Pinpoint the cell where the given text exists, returning its (x, y) midpoint coordinate. 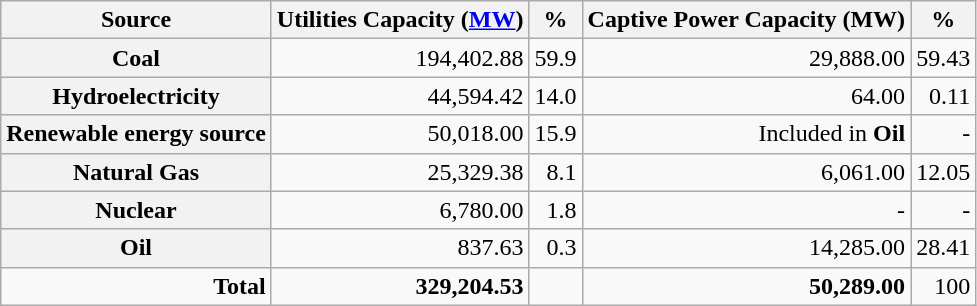
194,402.88 (400, 58)
15.9 (556, 134)
100 (944, 286)
44,594.42 (400, 96)
25,329.38 (400, 172)
329,204.53 (400, 286)
Oil (136, 248)
14.0 (556, 96)
64.00 (746, 96)
Utilities Capacity (MW) (400, 20)
Total (136, 286)
6,780.00 (400, 210)
Source (136, 20)
6,061.00 (746, 172)
1.8 (556, 210)
50,289.00 (746, 286)
59.9 (556, 58)
50,018.00 (400, 134)
Captive Power Capacity (MW) (746, 20)
59.43 (944, 58)
Renewable energy source (136, 134)
0.11 (944, 96)
0.3 (556, 248)
8.1 (556, 172)
Hydroelectricity (136, 96)
14,285.00 (746, 248)
Included in Oil (746, 134)
Natural Gas (136, 172)
Nuclear (136, 210)
28.41 (944, 248)
Coal (136, 58)
29,888.00 (746, 58)
837.63 (400, 248)
12.05 (944, 172)
